From the cell containing the given text, extract its center point as [X, Y] coordinate. 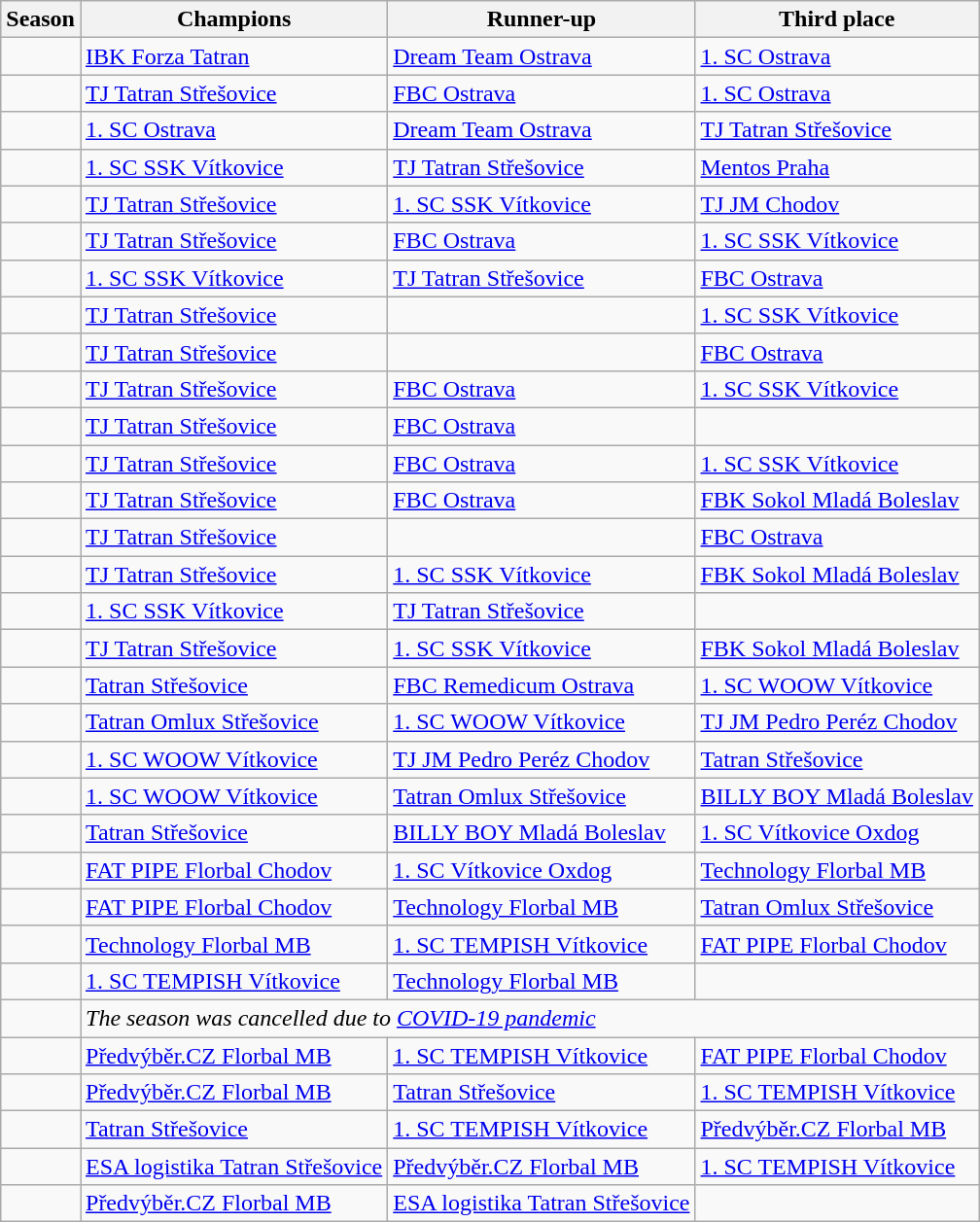
Runner-up [542, 19]
FBC Remedicum Ostrava [542, 685]
TJ JM Chodov [837, 204]
Season [41, 19]
Mentos Praha [837, 167]
Champions [233, 19]
IBK Forza Tatran [233, 56]
The season was cancelled due to COVID-19 pandemic [529, 1018]
Third place [837, 19]
